Pinpoint the cell where the given text exists, returning its [X, Y] midpoint coordinate. 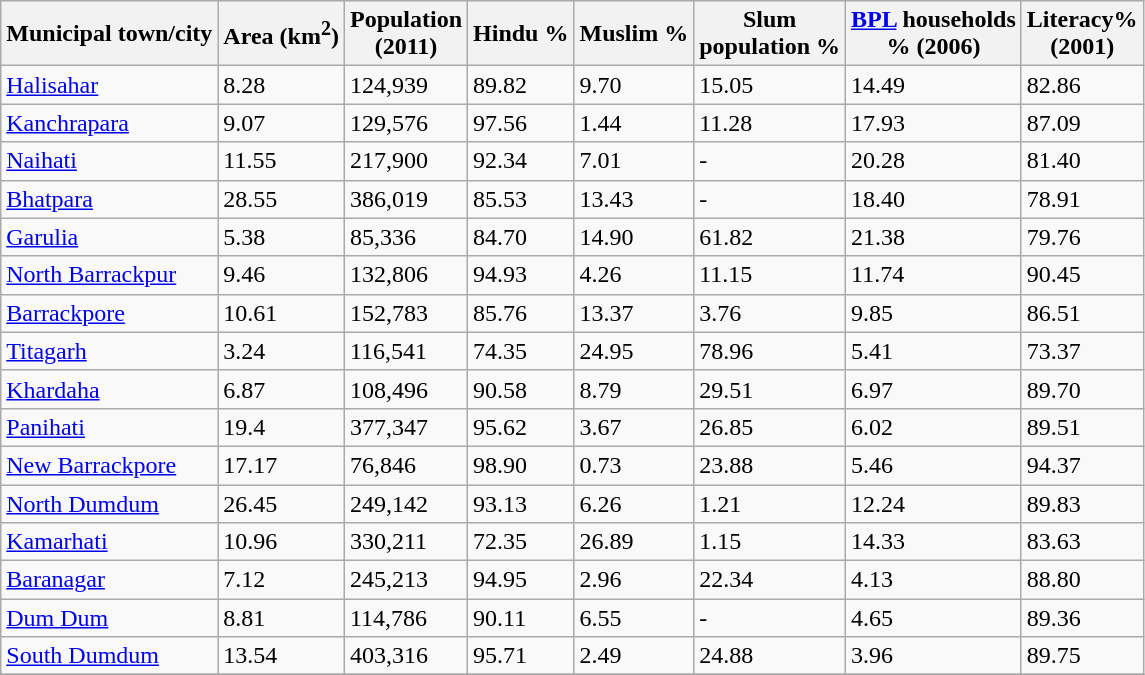
Area (km2) [282, 34]
108,496 [406, 389]
9.70 [634, 85]
5.46 [934, 465]
11.28 [770, 123]
1.21 [770, 503]
North Dumdum [110, 503]
11.74 [934, 275]
Bhatpara [110, 199]
73.37 [1082, 351]
26.45 [282, 503]
9.46 [282, 275]
7.12 [282, 580]
10.96 [282, 542]
95.62 [521, 427]
88.80 [1082, 580]
15.05 [770, 85]
12.24 [934, 503]
18.40 [934, 199]
8.79 [634, 389]
5.38 [282, 237]
17.93 [934, 123]
6.87 [282, 389]
6.02 [934, 427]
249,142 [406, 503]
1.44 [634, 123]
19.4 [282, 427]
Baranagar [110, 580]
0.73 [634, 465]
4.65 [934, 618]
10.61 [282, 313]
Population(2011) [406, 34]
114,786 [406, 618]
13.54 [282, 656]
217,900 [406, 161]
84.70 [521, 237]
14.33 [934, 542]
78.96 [770, 351]
2.96 [634, 580]
Panihati [110, 427]
11.15 [770, 275]
89.51 [1082, 427]
4.26 [634, 275]
89.82 [521, 85]
83.63 [1082, 542]
132,806 [406, 275]
Garulia [110, 237]
129,576 [406, 123]
89.75 [1082, 656]
North Barrackpur [110, 275]
28.55 [282, 199]
3.24 [282, 351]
Titagarh [110, 351]
8.81 [282, 618]
29.51 [770, 389]
24.95 [634, 351]
9.07 [282, 123]
6.97 [934, 389]
90.11 [521, 618]
Kanchrapara [110, 123]
85,336 [406, 237]
89.83 [1082, 503]
330,211 [406, 542]
94.93 [521, 275]
South Dumdum [110, 656]
78.91 [1082, 199]
8.28 [282, 85]
Khardaha [110, 389]
92.34 [521, 161]
Barrackpore [110, 313]
86.51 [1082, 313]
23.88 [770, 465]
98.90 [521, 465]
Halisahar [110, 85]
13.37 [634, 313]
9.85 [934, 313]
Kamarhati [110, 542]
152,783 [406, 313]
7.01 [634, 161]
22.34 [770, 580]
26.89 [634, 542]
20.28 [934, 161]
11.55 [282, 161]
90.58 [521, 389]
3.67 [634, 427]
94.95 [521, 580]
BPL households % (2006) [934, 34]
Slum population % [770, 34]
Naihati [110, 161]
14.49 [934, 85]
Muslim % [634, 34]
82.86 [1082, 85]
72.35 [521, 542]
97.56 [521, 123]
89.70 [1082, 389]
116,541 [406, 351]
24.88 [770, 656]
90.45 [1082, 275]
124,939 [406, 85]
377,347 [406, 427]
76,846 [406, 465]
21.38 [934, 237]
Literacy% (2001) [1082, 34]
14.90 [634, 237]
6.55 [634, 618]
386,019 [406, 199]
74.35 [521, 351]
95.71 [521, 656]
1.15 [770, 542]
Dum Dum [110, 618]
4.13 [934, 580]
2.49 [634, 656]
61.82 [770, 237]
403,316 [406, 656]
3.76 [770, 313]
81.40 [1082, 161]
New Barrackpore [110, 465]
85.76 [521, 313]
93.13 [521, 503]
17.17 [282, 465]
79.76 [1082, 237]
94.37 [1082, 465]
Hindu % [521, 34]
5.41 [934, 351]
89.36 [1082, 618]
87.09 [1082, 123]
Municipal town/city [110, 34]
85.53 [521, 199]
6.26 [634, 503]
26.85 [770, 427]
3.96 [934, 656]
13.43 [634, 199]
245,213 [406, 580]
